Detect which cell encompasses the target text, then output its [x, y] center coordinate. 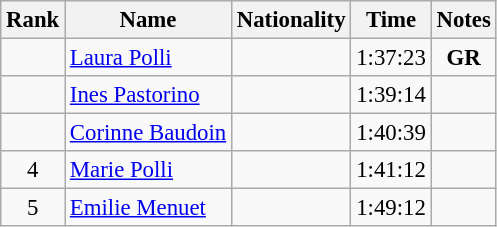
5 [33, 208]
Time [391, 20]
Notes [464, 20]
1:40:39 [391, 133]
1:49:12 [391, 208]
Rank [33, 20]
Emilie Menuet [148, 208]
1:41:12 [391, 170]
Laura Polli [148, 58]
Marie Polli [148, 170]
Name [148, 20]
Ines Pastorino [148, 95]
GR [464, 58]
Nationality [290, 20]
1:39:14 [391, 95]
1:37:23 [391, 58]
4 [33, 170]
Corinne Baudoin [148, 133]
